Return (x, y) of the center of cell containing provided text 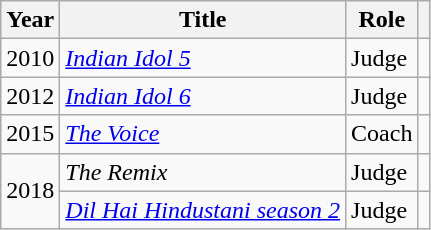
Year (30, 20)
Indian Idol 5 (203, 58)
Indian Idol 6 (203, 96)
2018 (30, 191)
Title (203, 20)
The Voice (203, 134)
2010 (30, 58)
Dil Hai Hindustani season 2 (203, 210)
2015 (30, 134)
Role (382, 20)
Coach (382, 134)
The Remix (203, 172)
2012 (30, 96)
